Capture the cell that displays the provided text and extract its (x, y) central coordinate. 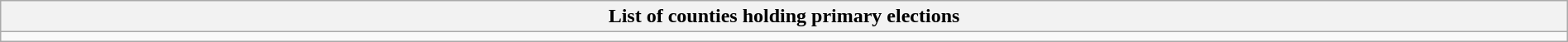
List of counties holding primary elections (784, 16)
